Detect which cell encompasses the target text, then output its (X, Y) center coordinate. 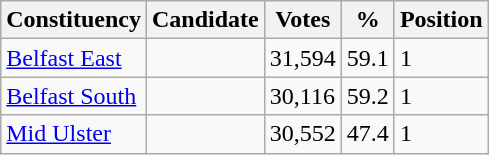
Belfast South (74, 96)
% (368, 20)
Position (441, 20)
59.1 (368, 58)
Mid Ulster (74, 134)
30,116 (302, 96)
Belfast East (74, 58)
30,552 (302, 134)
Votes (302, 20)
Candidate (205, 20)
59.2 (368, 96)
Constituency (74, 20)
31,594 (302, 58)
47.4 (368, 134)
